Extract the [x, y] coordinate from the center of the cell holding the provided text.  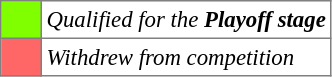
Withdrew from competition [186, 57]
Qualified for the Playoff stage [186, 20]
